Return the [X, Y] coordinate for the center point of the cell that contains the specified text.  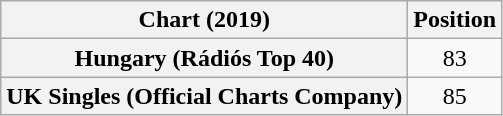
83 [455, 58]
85 [455, 96]
Chart (2019) [204, 20]
UK Singles (Official Charts Company) [204, 96]
Position [455, 20]
Hungary (Rádiós Top 40) [204, 58]
